From the cell containing the given text, extract its center point as (x, y) coordinate. 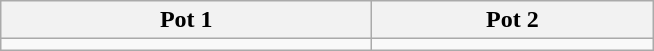
Pot 1 (186, 20)
Pot 2 (512, 20)
